Return (X, Y) of the center of cell containing provided text 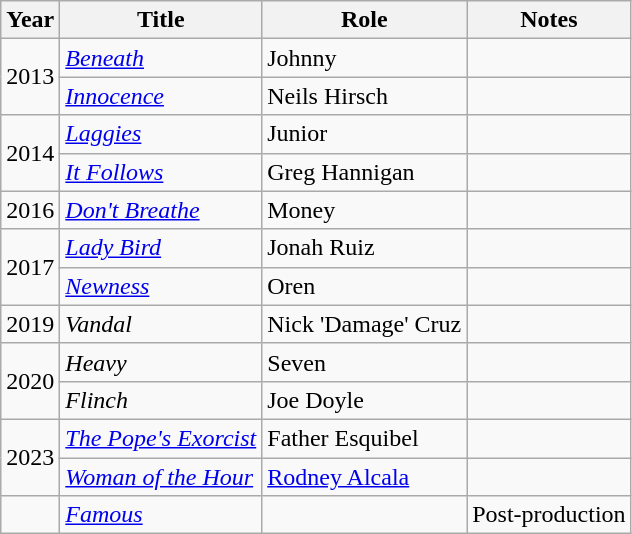
2023 (30, 457)
Seven (364, 362)
Notes (549, 20)
Woman of the Hour (161, 477)
Heavy (161, 362)
Joe Doyle (364, 400)
The Pope's Exorcist (161, 438)
Newness (161, 286)
Famous (161, 515)
2014 (30, 153)
Rodney Alcala (364, 477)
Father Esquibel (364, 438)
Lady Bird (161, 248)
Don't Breathe (161, 210)
2017 (30, 267)
Vandal (161, 324)
Nick 'Damage' Cruz (364, 324)
Title (161, 20)
Oren (364, 286)
Greg Hannigan (364, 172)
Post-production (549, 515)
Neils Hirsch (364, 96)
2013 (30, 77)
Jonah Ruiz (364, 248)
Johnny (364, 58)
It Follows (161, 172)
Junior (364, 134)
Beneath (161, 58)
2016 (30, 210)
2020 (30, 381)
Flinch (161, 400)
Innocence (161, 96)
Money (364, 210)
2019 (30, 324)
Year (30, 20)
Role (364, 20)
Laggies (161, 134)
